Return (x, y) of the center of cell containing provided text 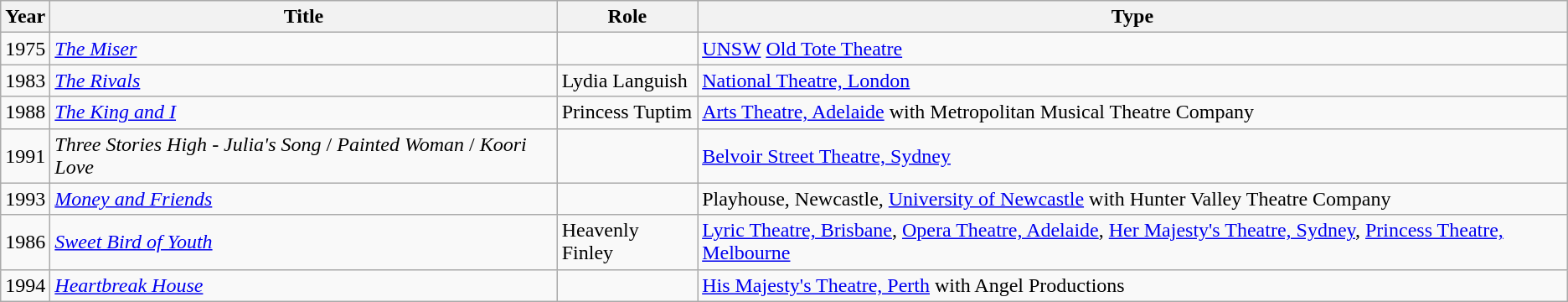
Three Stories High - Julia's Song / Painted Woman / Koori Love (303, 156)
1988 (25, 112)
1994 (25, 285)
Type (1132, 17)
Money and Friends (303, 199)
Princess Tuptim (627, 112)
Playhouse, Newcastle, University of Newcastle with Hunter Valley Theatre Company (1132, 199)
1975 (25, 49)
Lydia Languish (627, 81)
The Miser (303, 49)
Arts Theatre, Adelaide with Metropolitan Musical Theatre Company (1132, 112)
Role (627, 17)
UNSW Old Tote Theatre (1132, 49)
National Theatre, London (1132, 81)
Title (303, 17)
Year (25, 17)
1983 (25, 81)
His Majesty's Theatre, Perth with Angel Productions (1132, 285)
Heavenly Finley (627, 242)
1991 (25, 156)
Heartbreak House (303, 285)
The Rivals (303, 81)
1993 (25, 199)
The King and I (303, 112)
1986 (25, 242)
Sweet Bird of Youth (303, 242)
Belvoir Street Theatre, Sydney (1132, 156)
Lyric Theatre, Brisbane, Opera Theatre, Adelaide, Her Majesty's Theatre, Sydney, Princess Theatre, Melbourne (1132, 242)
